Pinpoint the cell where the given text exists, returning its [x, y] midpoint coordinate. 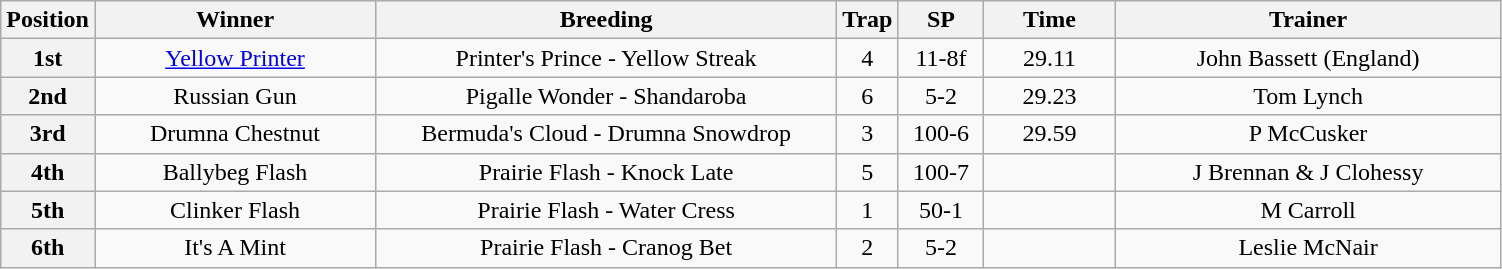
100-7 [941, 172]
Trap [868, 20]
Ballybeg Flash [234, 172]
Position [48, 20]
1 [868, 210]
Breeding [606, 20]
Drumna Chestnut [234, 134]
Bermuda's Cloud - Drumna Snowdrop [606, 134]
29.59 [1050, 134]
John Bassett (England) [1308, 58]
5 [868, 172]
6th [48, 248]
3 [868, 134]
5th [48, 210]
It's A Mint [234, 248]
P McCusker [1308, 134]
4 [868, 58]
29.11 [1050, 58]
Leslie McNair [1308, 248]
Tom Lynch [1308, 96]
J Brennan & J Clohessy [1308, 172]
2nd [48, 96]
Printer's Prince - Yellow Streak [606, 58]
6 [868, 96]
Time [1050, 20]
M Carroll [1308, 210]
Russian Gun [234, 96]
2 [868, 248]
11-8f [941, 58]
Prairie Flash - Cranog Bet [606, 248]
Prairie Flash - Water Cress [606, 210]
50-1 [941, 210]
Pigalle Wonder - Shandaroba [606, 96]
1st [48, 58]
Yellow Printer [234, 58]
29.23 [1050, 96]
SP [941, 20]
Prairie Flash - Knock Late [606, 172]
100-6 [941, 134]
4th [48, 172]
Winner [234, 20]
Clinker Flash [234, 210]
Trainer [1308, 20]
3rd [48, 134]
